Find where the given text appears and provide that cell's center as (X, Y) coordinate. 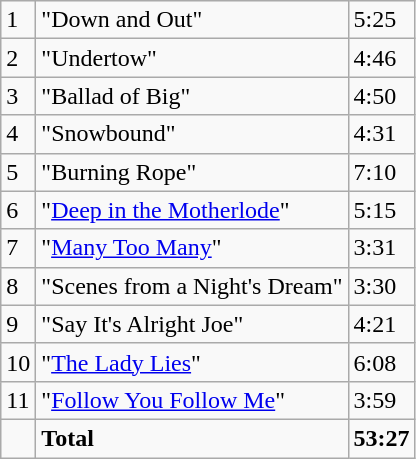
"Many Too Many" (192, 248)
"Snowbound" (192, 134)
"Scenes from a Night's Dream" (192, 286)
53:27 (382, 438)
5 (18, 172)
7 (18, 248)
"Down and Out" (192, 20)
4 (18, 134)
3:59 (382, 400)
4:46 (382, 58)
Total (192, 438)
3 (18, 96)
5:25 (382, 20)
4:21 (382, 324)
1 (18, 20)
3:31 (382, 248)
"The Lady Lies" (192, 362)
"Follow You Follow Me" (192, 400)
8 (18, 286)
"Ballad of Big" (192, 96)
"Undertow" (192, 58)
6:08 (382, 362)
4:50 (382, 96)
6 (18, 210)
11 (18, 400)
10 (18, 362)
9 (18, 324)
2 (18, 58)
7:10 (382, 172)
"Say It's Alright Joe" (192, 324)
4:31 (382, 134)
5:15 (382, 210)
"Deep in the Motherlode" (192, 210)
3:30 (382, 286)
"Burning Rope" (192, 172)
